Return the (X, Y) coordinate for the center point of the cell that contains the specified text.  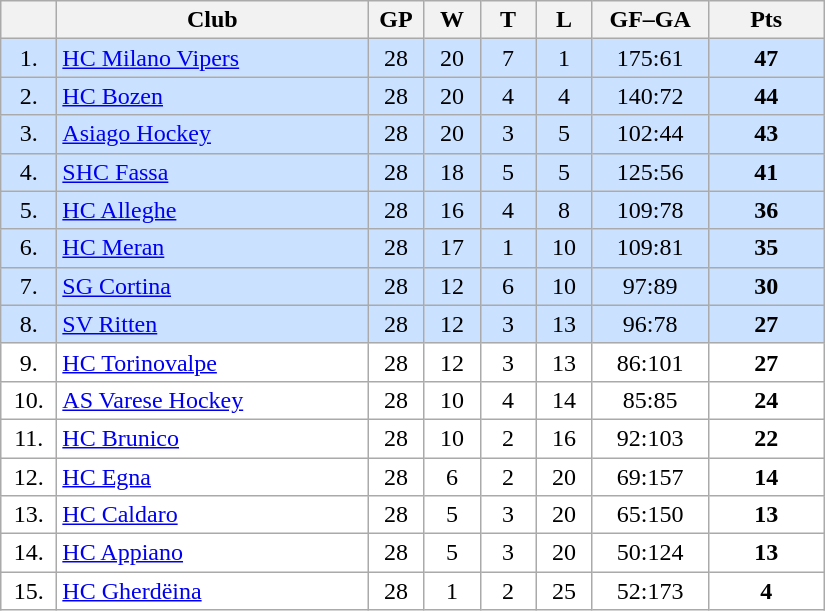
3. (29, 134)
50:124 (650, 553)
44 (766, 96)
125:56 (650, 172)
11. (29, 438)
GP (396, 20)
35 (766, 248)
96:78 (650, 324)
7. (29, 286)
HC Appiano (212, 553)
18 (452, 172)
25 (564, 591)
Pts (766, 20)
92:103 (650, 438)
HC Brunico (212, 438)
109:81 (650, 248)
140:72 (650, 96)
8 (564, 210)
17 (452, 248)
HC Caldaro (212, 515)
175:61 (650, 58)
1. (29, 58)
Asiago Hockey (212, 134)
15. (29, 591)
86:101 (650, 362)
HC Alleghe (212, 210)
Club (212, 20)
109:78 (650, 210)
2. (29, 96)
SG Cortina (212, 286)
102:44 (650, 134)
SV Ritten (212, 324)
W (452, 20)
47 (766, 58)
HC Bozen (212, 96)
52:173 (650, 591)
HC Torinovalpe (212, 362)
69:157 (650, 477)
24 (766, 400)
9. (29, 362)
6. (29, 248)
65:150 (650, 515)
8. (29, 324)
13. (29, 515)
AS Varese Hockey (212, 400)
36 (766, 210)
14. (29, 553)
30 (766, 286)
5. (29, 210)
HC Egna (212, 477)
L (564, 20)
4. (29, 172)
85:85 (650, 400)
43 (766, 134)
HC Gherdëina (212, 591)
41 (766, 172)
7 (508, 58)
HC Milano Vipers (212, 58)
HC Meran (212, 248)
12. (29, 477)
10. (29, 400)
GF–GA (650, 20)
97:89 (650, 286)
SHC Fassa (212, 172)
T (508, 20)
22 (766, 438)
